Detect which cell encompasses the target text, then output its [X, Y] center coordinate. 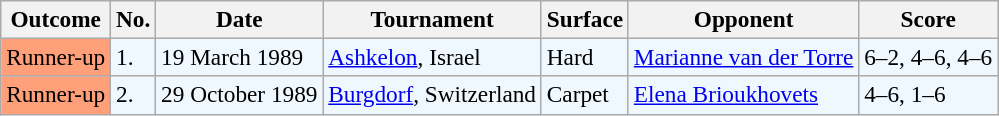
Burgdorf, Switzerland [432, 95]
No. [134, 19]
4–6, 1–6 [928, 95]
Outcome [56, 19]
Score [928, 19]
Marianne van der Torre [743, 57]
Tournament [432, 19]
Surface [584, 19]
Carpet [584, 95]
1. [134, 57]
6–2, 4–6, 4–6 [928, 57]
29 October 1989 [240, 95]
2. [134, 95]
Opponent [743, 19]
Hard [584, 57]
Elena Brioukhovets [743, 95]
Ashkelon, Israel [432, 57]
Date [240, 19]
19 March 1989 [240, 57]
